Pinpoint the cell where the given text exists, returning its (x, y) midpoint coordinate. 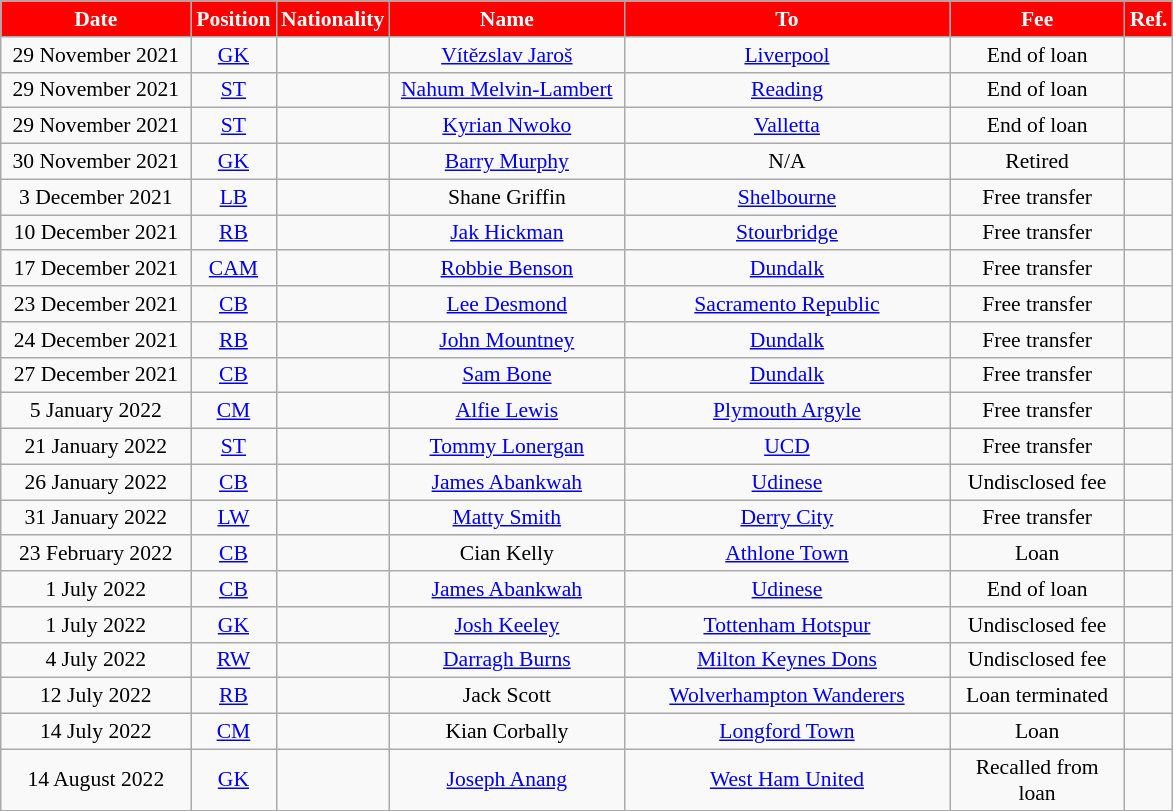
Plymouth Argyle (786, 411)
24 December 2021 (96, 340)
Nahum Melvin-Lambert (506, 90)
26 January 2022 (96, 482)
Shane Griffin (506, 197)
Milton Keynes Dons (786, 660)
Loan terminated (1038, 696)
RW (234, 660)
Jak Hickman (506, 233)
Cian Kelly (506, 554)
LW (234, 518)
Nationality (332, 19)
Longford Town (786, 732)
Shelbourne (786, 197)
Liverpool (786, 55)
30 November 2021 (96, 162)
31 January 2022 (96, 518)
Vítězslav Jaroš (506, 55)
Athlone Town (786, 554)
23 February 2022 (96, 554)
Wolverhampton Wanderers (786, 696)
To (786, 19)
Alfie Lewis (506, 411)
Reading (786, 90)
14 August 2022 (96, 780)
N/A (786, 162)
23 December 2021 (96, 304)
Derry City (786, 518)
27 December 2021 (96, 375)
Lee Desmond (506, 304)
John Mountney (506, 340)
Retired (1038, 162)
3 December 2021 (96, 197)
Stourbridge (786, 233)
Sacramento Republic (786, 304)
LB (234, 197)
CAM (234, 269)
4 July 2022 (96, 660)
Tottenham Hotspur (786, 625)
21 January 2022 (96, 447)
Darragh Burns (506, 660)
14 July 2022 (96, 732)
UCD (786, 447)
Ref. (1149, 19)
West Ham United (786, 780)
Tommy Lonergan (506, 447)
Sam Bone (506, 375)
Kyrian Nwoko (506, 126)
Kian Corbally (506, 732)
Jack Scott (506, 696)
Joseph Anang (506, 780)
Fee (1038, 19)
10 December 2021 (96, 233)
Valletta (786, 126)
Position (234, 19)
Name (506, 19)
Matty Smith (506, 518)
12 July 2022 (96, 696)
Josh Keeley (506, 625)
Robbie Benson (506, 269)
17 December 2021 (96, 269)
5 January 2022 (96, 411)
Barry Murphy (506, 162)
Recalled from loan (1038, 780)
Date (96, 19)
